Return the [X, Y] coordinate for the center point of the cell that contains the specified text.  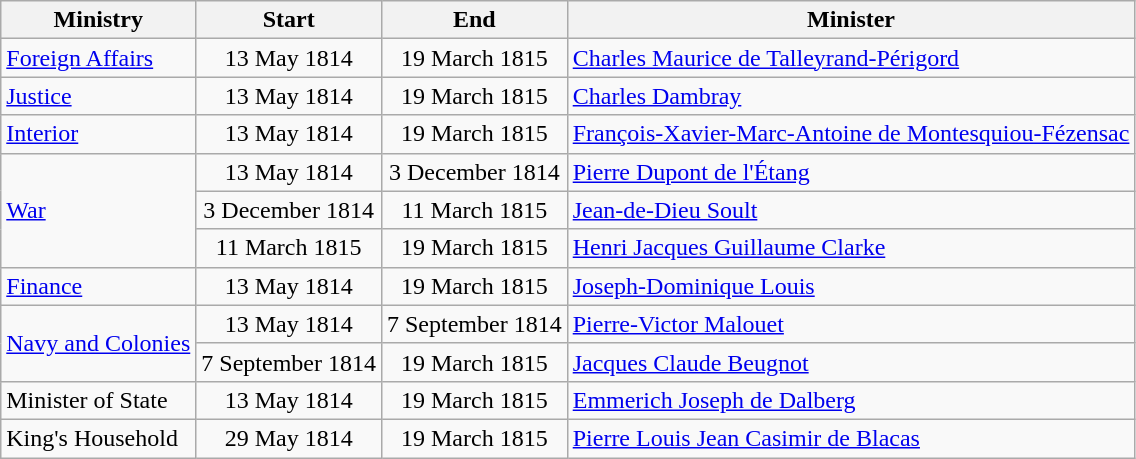
Minister [851, 20]
Charles Maurice de Talleyrand-Périgord [851, 58]
Henri Jacques Guillaume Clarke [851, 248]
Pierre Louis Jean Casimir de Blacas [851, 438]
Ministry [98, 20]
Pierre Dupont de l'Étang [851, 172]
Minister of State [98, 400]
King's Household [98, 438]
Joseph-Dominique Louis [851, 286]
War [98, 210]
Start [289, 20]
Justice [98, 96]
Navy and Colonies [98, 343]
François-Xavier-Marc-Antoine de Montesquiou-Fézensac [851, 134]
End [474, 20]
29 May 1814 [289, 438]
Foreign Affairs [98, 58]
Interior [98, 134]
Jean-de-Dieu Soult [851, 210]
Finance [98, 286]
Charles Dambray [851, 96]
Jacques Claude Beugnot [851, 362]
Pierre-Victor Malouet [851, 324]
Emmerich Joseph de Dalberg [851, 400]
